Pinpoint the cell where the given text exists, returning its [x, y] midpoint coordinate. 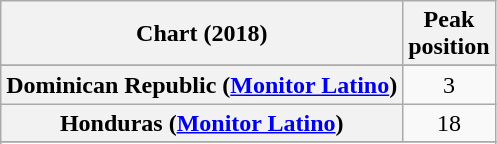
18 [449, 123]
Peakposition [449, 34]
Honduras (Monitor Latino) [202, 123]
Dominican Republic (Monitor Latino) [202, 85]
3 [449, 85]
Chart (2018) [202, 34]
